Scan for the cell matching the given text and deliver its [x, y] coordinate at center. 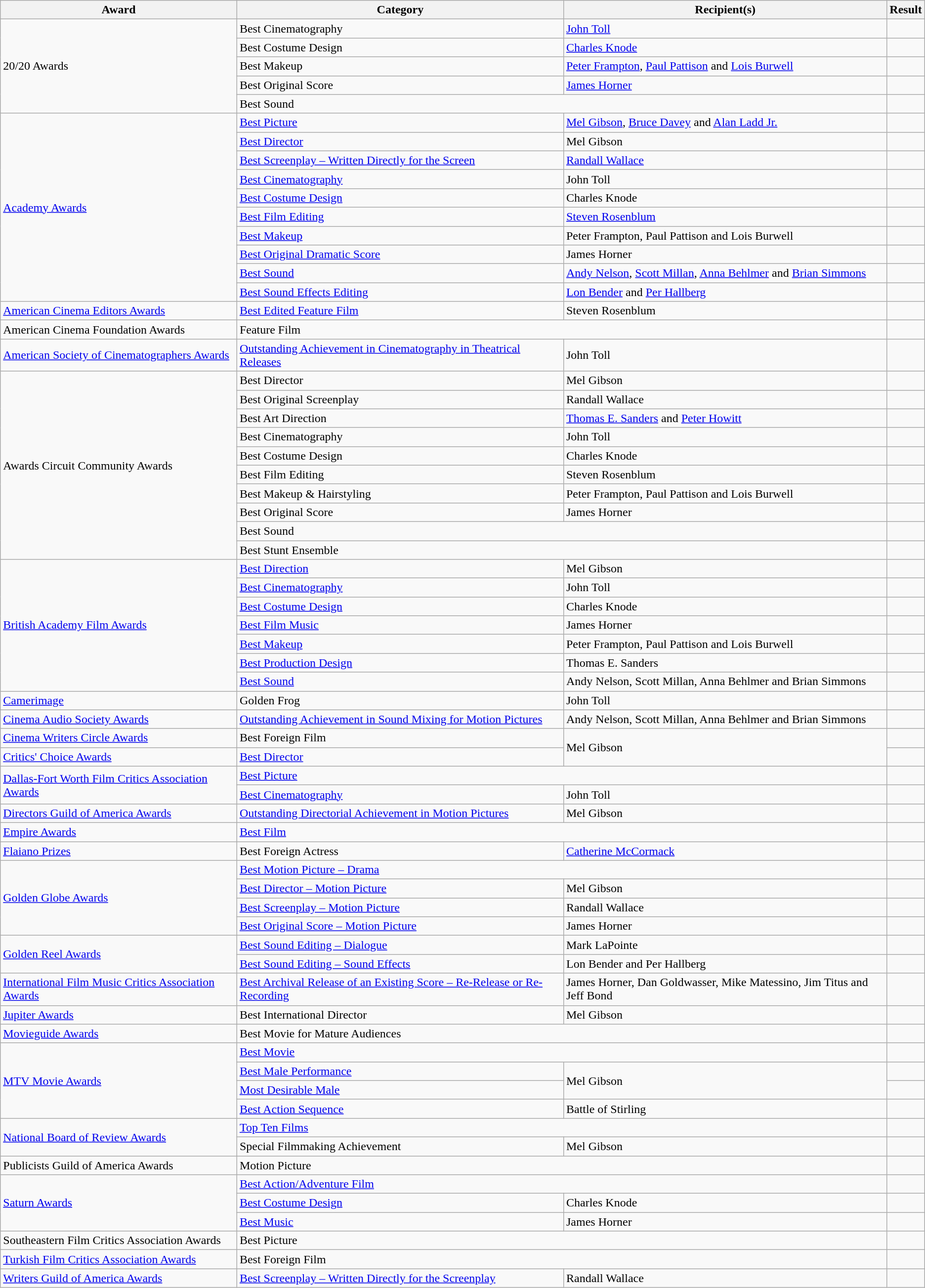
Mel Gibson, Bruce Davey and Alan Ladd Jr. [725, 123]
Best Film Music [400, 625]
Best Action Sequence [400, 1109]
Golden Globe Awards [119, 898]
Thomas E. Sanders and Peter Howitt [725, 418]
Best Movie for Mature Audiences [561, 1033]
Best Movie [561, 1052]
Award [119, 10]
James Horner, Dan Goldwasser, Mike Matessino, Jim Titus and Jeff Bond [725, 989]
Academy Awards [119, 208]
Best Director – Motion Picture [400, 889]
Best International Director [400, 1015]
Southeastern Film Critics Association Awards [119, 1241]
Best Sound Editing – Sound Effects [400, 964]
Best Male Performance [400, 1071]
Cinema Audio Society Awards [119, 719]
Battle of Stirling [725, 1109]
Motion Picture [561, 1165]
Jupiter Awards [119, 1015]
Awards Circuit Community Awards [119, 466]
Outstanding Directorial Achievement in Motion Pictures [400, 813]
Publicists Guild of America Awards [119, 1165]
Best Music [400, 1222]
MTV Movie Awards [119, 1080]
Best Stunt Ensemble [561, 550]
Best Makeup & Hairstyling [400, 493]
Mark LaPointe [725, 945]
Saturn Awards [119, 1203]
Golden Reel Awards [119, 954]
Turkish Film Critics Association Awards [119, 1259]
Empire Awards [119, 832]
Best Foreign Actress [400, 851]
Best Screenplay – Written Directly for the Screen [400, 160]
Camerimage [119, 700]
Critics' Choice Awards [119, 757]
Thomas E. Sanders [725, 663]
Best Screenplay – Written Directly for the Screenplay [400, 1278]
Directors Guild of America Awards [119, 813]
Result [906, 10]
Catherine McCormack [725, 851]
Best Film [561, 832]
Dallas-Fort Worth Film Critics Association Awards [119, 785]
Best Direction [400, 569]
Best Production Design [400, 663]
American Cinema Foundation Awards [119, 330]
International Film Music Critics Association Awards [119, 989]
Best Motion Picture – Drama [561, 870]
Feature Film [561, 330]
Most Desirable Male [400, 1090]
Writers Guild of America Awards [119, 1278]
British Academy Film Awards [119, 625]
Top Ten Films [561, 1127]
Best Original Score – Motion Picture [400, 926]
Best Screenplay – Motion Picture [400, 907]
Best Original Screenplay [400, 399]
American Cinema Editors Awards [119, 311]
Best Original Dramatic Score [400, 255]
Special Filmmaking Achievement [400, 1146]
Category [400, 10]
Outstanding Achievement in Sound Mixing for Motion Pictures [400, 719]
Recipient(s) [725, 10]
Outstanding Achievement in Cinematography in Theatrical Releases [400, 355]
National Board of Review Awards [119, 1137]
American Society of Cinematographers Awards [119, 355]
Golden Frog [400, 700]
Cinema Writers Circle Awards [119, 738]
Best Archival Release of an Existing Score – Re-Release or Re-Recording [400, 989]
Best Sound Editing – Dialogue [400, 945]
Best Art Direction [400, 418]
Best Sound Effects Editing [400, 292]
20/20 Awards [119, 66]
Best Edited Feature Film [400, 311]
Flaiano Prizes [119, 851]
Best Action/Adventure Film [561, 1184]
Movieguide Awards [119, 1033]
